Capture the cell that displays the provided text and extract its [x, y] central coordinate. 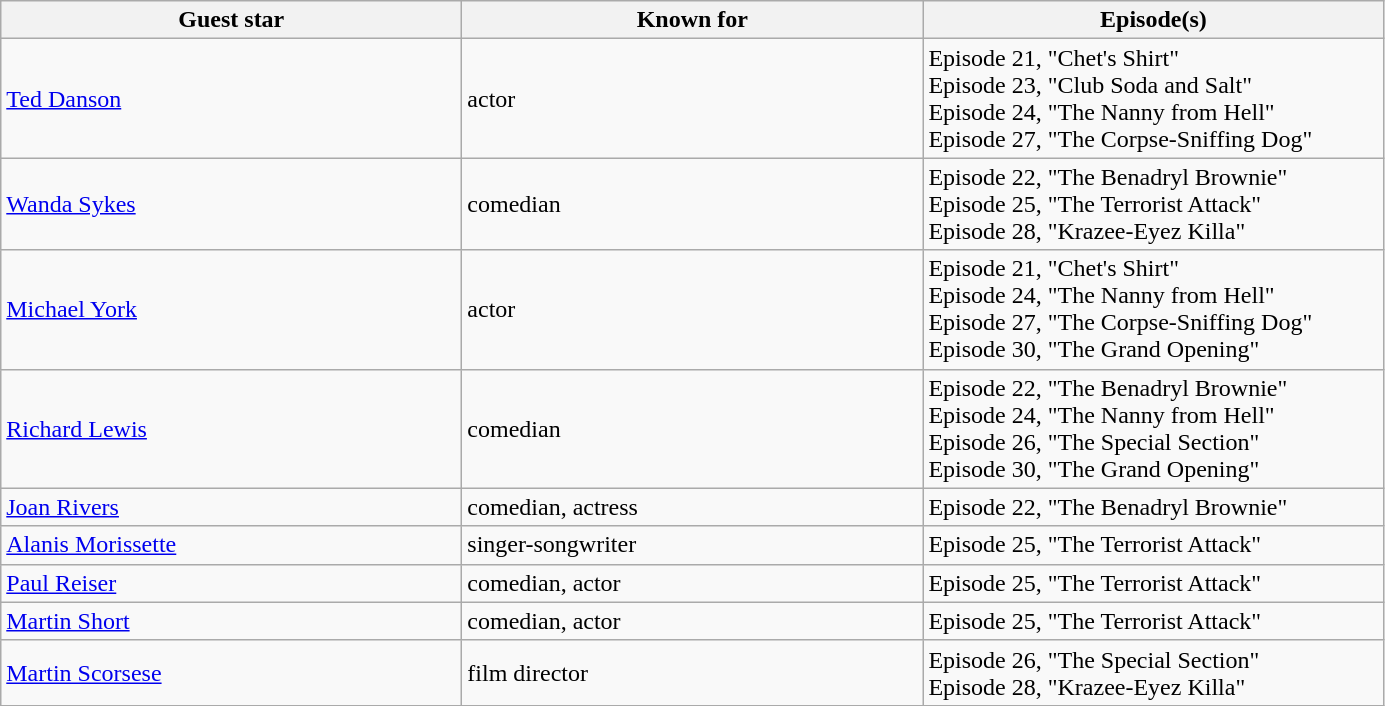
Wanda Sykes [232, 204]
Paul Reiser [232, 583]
Joan Rivers [232, 507]
comedian, actress [692, 507]
Known for [692, 20]
Episode 22, "The Benadryl Brownie"Episode 25, "The Terrorist Attack"Episode 28, "Krazee-Eyez Killa" [1154, 204]
Michael York [232, 310]
Episode 26, "The Special Section"Episode 28, "Krazee-Eyez Killa" [1154, 672]
Episode 22, "The Benadryl Brownie"Episode 24, "The Nanny from Hell"Episode 26, "The Special Section"Episode 30, "The Grand Opening" [1154, 428]
Ted Danson [232, 98]
Martin Scorsese [232, 672]
singer-songwriter [692, 545]
Richard Lewis [232, 428]
film director [692, 672]
Alanis Morissette [232, 545]
Episode 21, "Chet's Shirt"Episode 23, "Club Soda and Salt"Episode 24, "The Nanny from Hell"Episode 27, "The Corpse-Sniffing Dog" [1154, 98]
Episode 21, "Chet's Shirt"Episode 24, "The Nanny from Hell"Episode 27, "The Corpse-Sniffing Dog"Episode 30, "The Grand Opening" [1154, 310]
Episode(s) [1154, 20]
Guest star [232, 20]
Martin Short [232, 621]
Episode 22, "The Benadryl Brownie" [1154, 507]
